Extract the (X, Y) coordinate from the center of the cell holding the provided text.  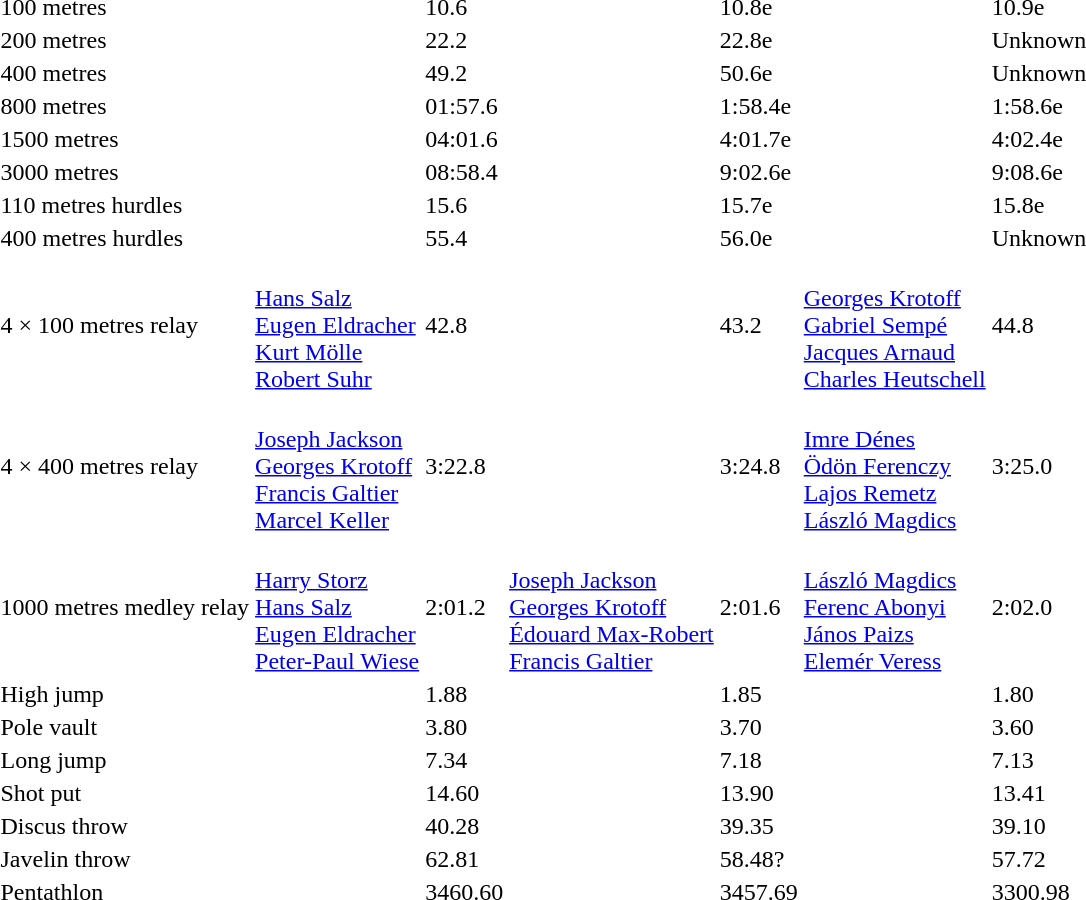
62.81 (464, 859)
Harry StorzHans SalzEugen EldracherPeter-Paul Wiese (338, 607)
55.4 (464, 238)
3.70 (758, 727)
58.48? (758, 859)
22.2 (464, 40)
Joseph JacksonGeorges KrotoffÉdouard Max-RobertFrancis Galtier (612, 607)
14.60 (464, 793)
2:01.6 (758, 607)
40.28 (464, 826)
1:58.4e (758, 106)
3:22.8 (464, 466)
Georges KrotoffGabriel SempéJacques ArnaudCharles Heutschell (894, 325)
7.34 (464, 760)
56.0e (758, 238)
15.6 (464, 205)
04:01.6 (464, 139)
3.80 (464, 727)
49.2 (464, 73)
László MagdicsFerenc AbonyiJános PaizsElemér Veress (894, 607)
15.7e (758, 205)
7.18 (758, 760)
1.88 (464, 694)
22.8e (758, 40)
3:24.8 (758, 466)
4:01.7e (758, 139)
Imre DénesÖdön FerenczyLajos RemetzLászló Magdics (894, 466)
08:58.4 (464, 172)
42.8 (464, 325)
50.6e (758, 73)
Hans SalzEugen EldracherKurt MölleRobert Suhr (338, 325)
1.85 (758, 694)
39.35 (758, 826)
2:01.2 (464, 607)
Joseph JacksonGeorges KrotoffFrancis GaltierMarcel Keller (338, 466)
43.2 (758, 325)
13.90 (758, 793)
9:02.6e (758, 172)
01:57.6 (464, 106)
